Extract the (X, Y) coordinate from the center of the cell holding the provided text.  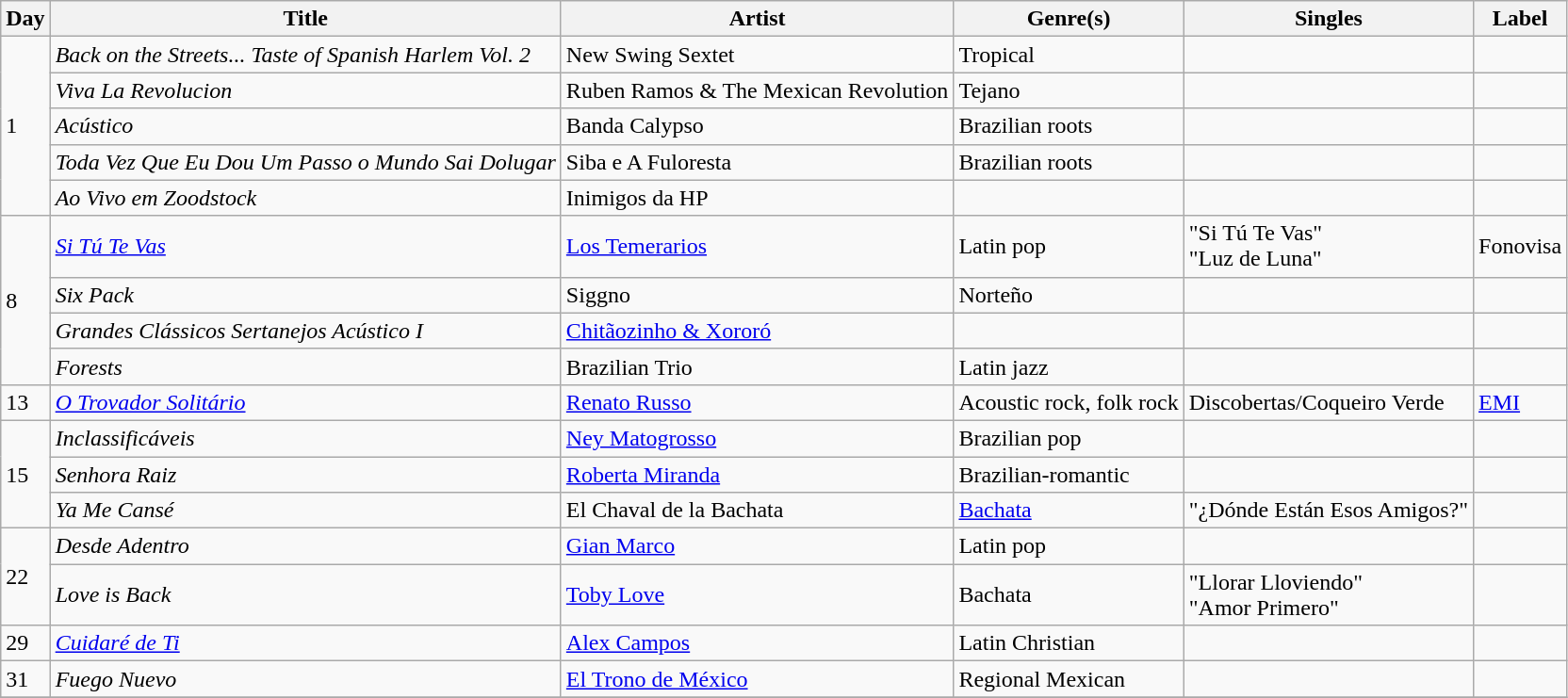
El Chaval de la Bachata (758, 511)
Title (305, 19)
Chitãozinho & Xororó (758, 331)
8 (25, 300)
Ruben Ramos & The Mexican Revolution (758, 90)
Back on the Streets... Taste of Spanish Harlem Vol. 2 (305, 55)
13 (25, 402)
New Swing Sextet (758, 55)
Love is Back (305, 595)
Inclassificáveis (305, 438)
15 (25, 474)
Regional Mexican (1069, 679)
Norteño (1069, 295)
Banda Calypso (758, 126)
Alex Campos (758, 643)
Artist (758, 19)
Toda Vez Que Eu Dou Um Passo o Mundo Sai Dolugar (305, 162)
Six Pack (305, 295)
Discobertas/Coqueiro Verde (1329, 402)
Renato Russo (758, 402)
Fuego Nuevo (305, 679)
EMI (1521, 402)
Tejano (1069, 90)
"Llorar Lloviendo""Amor Primero" (1329, 595)
Day (25, 19)
Tropical (1069, 55)
Brazilian-romantic (1069, 474)
Siggno (758, 295)
Acústico (305, 126)
Ya Me Cansé (305, 511)
Inimigos da HP (758, 198)
1 (25, 126)
Si Tú Te Vas (305, 247)
Desde Adentro (305, 546)
Ao Vivo em Zoodstock (305, 198)
Toby Love (758, 595)
31 (25, 679)
Acoustic rock, folk rock (1069, 402)
El Trono de México (758, 679)
Label (1521, 19)
Cuidaré de Ti (305, 643)
Latin Christian (1069, 643)
Ney Matogrosso (758, 438)
Gian Marco (758, 546)
Grandes Clássicos Sertanejos Acústico I (305, 331)
"Si Tú Te Vas""Luz de Luna" (1329, 247)
29 (25, 643)
"¿Dónde Están Esos Amigos?" (1329, 511)
Viva La Revolucion (305, 90)
Singles (1329, 19)
22 (25, 576)
Latin jazz (1069, 366)
Senhora Raiz (305, 474)
Roberta Miranda (758, 474)
Forests (305, 366)
Siba e A Fuloresta (758, 162)
Brazilian Trio (758, 366)
O Trovador Solitário (305, 402)
Brazilian pop (1069, 438)
Fonovisa (1521, 247)
Los Temerarios (758, 247)
Genre(s) (1069, 19)
